Return the (X, Y) coordinate for the center point of the cell that contains the specified text.  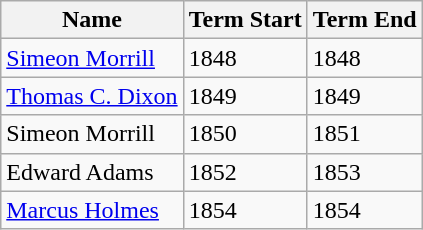
Name (92, 20)
Term End (364, 20)
1852 (245, 172)
Term Start (245, 20)
Thomas C. Dixon (92, 96)
1850 (245, 134)
Edward Adams (92, 172)
1853 (364, 172)
Marcus Holmes (92, 210)
1851 (364, 134)
